Detect which cell encompasses the target text, then output its (X, Y) center coordinate. 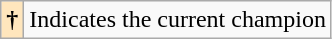
† (12, 20)
Indicates the current champion (178, 20)
